Pinpoint the cell where the given text exists, returning its [X, Y] midpoint coordinate. 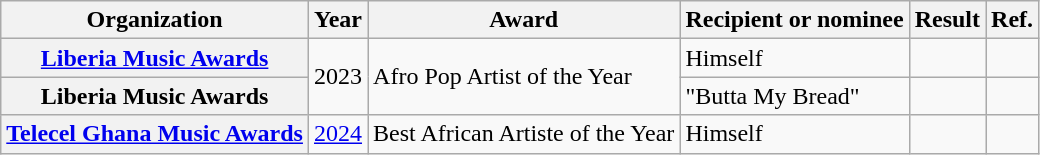
Organization [155, 20]
Award [524, 20]
Telecel Ghana Music Awards [155, 134]
Recipient or nominee [794, 20]
Result [947, 20]
2023 [338, 77]
2024 [338, 134]
Ref. [1012, 20]
Afro Pop Artist of the Year [524, 77]
Best African Artiste of the Year [524, 134]
Year [338, 20]
"Butta My Bread" [794, 96]
